Return the [X, Y] coordinate for the center point of the cell that contains the specified text.  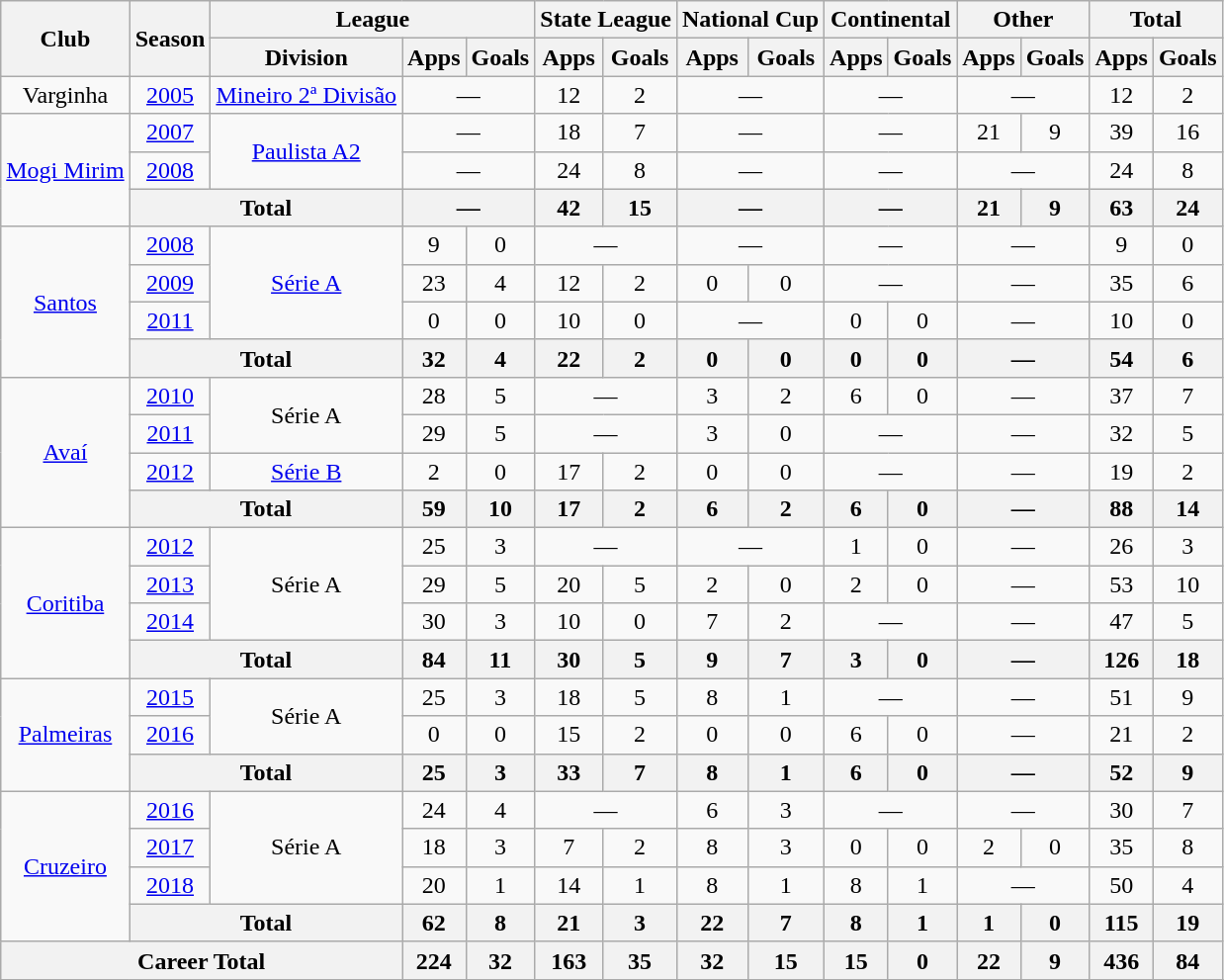
Season [170, 39]
28 [434, 396]
Career Total [202, 960]
163 [569, 960]
Santos [65, 302]
Mogi Mirim [65, 170]
59 [434, 509]
224 [434, 960]
2005 [170, 95]
16 [1187, 133]
39 [1121, 133]
Avaí [65, 452]
Palmeiras [65, 735]
National Cup [749, 20]
47 [1121, 622]
Club [65, 39]
11 [500, 660]
Varginha [65, 95]
126 [1121, 660]
88 [1121, 509]
2018 [170, 885]
52 [1121, 772]
Other [1023, 20]
Division [306, 57]
Paulista A2 [306, 151]
42 [569, 208]
Série B [306, 472]
115 [1121, 923]
2014 [170, 622]
2013 [170, 584]
League [373, 20]
51 [1121, 697]
2015 [170, 697]
54 [1121, 358]
Continental [891, 20]
62 [434, 923]
2009 [170, 283]
50 [1121, 885]
37 [1121, 396]
Coritiba [65, 603]
State League [606, 20]
Cruzeiro [65, 866]
2017 [170, 847]
53 [1121, 584]
2010 [170, 396]
33 [569, 772]
23 [434, 283]
2007 [170, 133]
63 [1121, 208]
436 [1121, 960]
Mineiro 2ª Divisão [306, 95]
26 [1121, 547]
